Output the (x, y) coordinate of the center of the cell containing the given text.  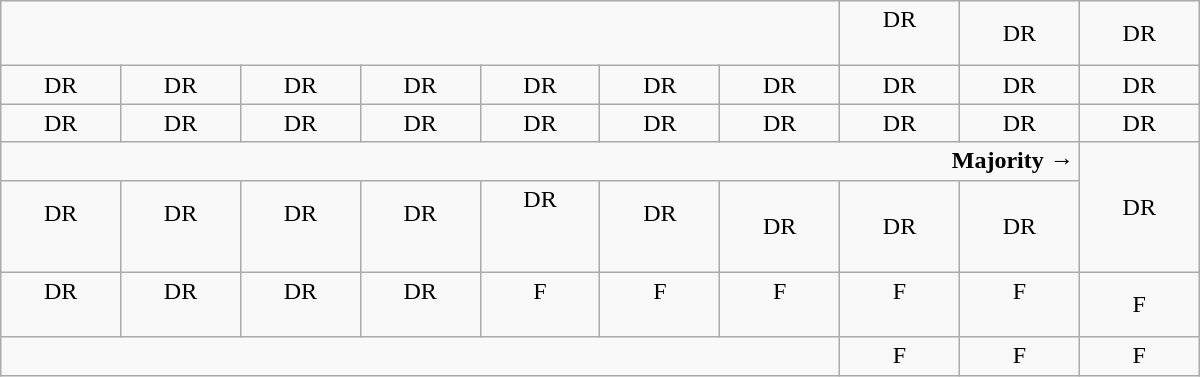
Majority → (540, 161)
